For the text-containing cell, return its midpoint in [x, y] coordinate format. 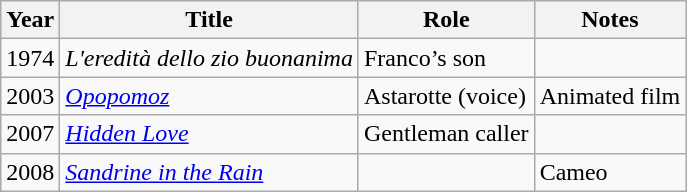
2003 [30, 96]
L'eredità dello zio buonanima [210, 58]
Sandrine in the Rain [210, 172]
2008 [30, 172]
Opopomoz [210, 96]
Cameo [610, 172]
Notes [610, 20]
Gentleman caller [446, 134]
1974 [30, 58]
Hidden Love [210, 134]
Franco’s son [446, 58]
Year [30, 20]
2007 [30, 134]
Animated film [610, 96]
Title [210, 20]
Role [446, 20]
Astarotte (voice) [446, 96]
